For the text-containing cell, return its midpoint in [x, y] coordinate format. 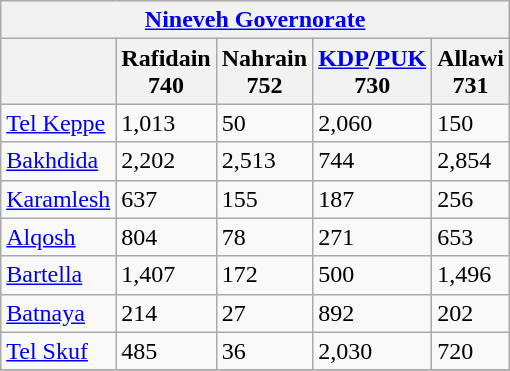
804 [166, 237]
2,202 [166, 161]
78 [264, 237]
720 [471, 351]
202 [471, 313]
Bakhdida [58, 161]
500 [372, 275]
485 [166, 351]
Bartella [58, 275]
Tel Skuf [58, 351]
Alqosh [58, 237]
2,030 [372, 351]
1,013 [166, 123]
27 [264, 313]
Batnaya [58, 313]
155 [264, 199]
744 [372, 161]
1,407 [166, 275]
271 [372, 237]
256 [471, 199]
892 [372, 313]
Nineveh Governorate [256, 20]
214 [166, 313]
150 [471, 123]
187 [372, 199]
Nahrain752 [264, 72]
Rafidain740 [166, 72]
653 [471, 237]
2,854 [471, 161]
Tel Keppe [58, 123]
Allawi731 [471, 72]
50 [264, 123]
637 [166, 199]
Karamlesh [58, 199]
36 [264, 351]
2,060 [372, 123]
172 [264, 275]
1,496 [471, 275]
KDP/PUK730 [372, 72]
2,513 [264, 161]
